Determine the (X, Y) coordinate at the center of the cell enclosing the given text.  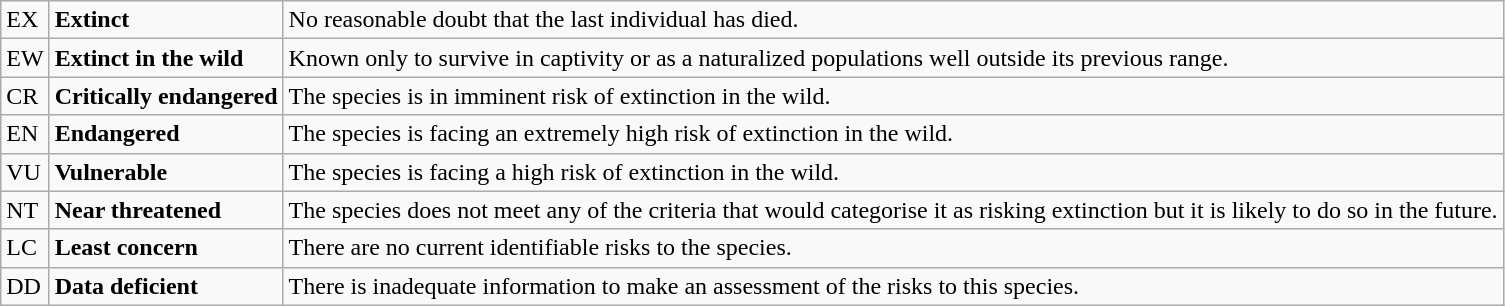
Near threatened (166, 210)
CR (25, 96)
EN (25, 134)
Extinct (166, 20)
There is inadequate information to make an assessment of the risks to this species. (893, 286)
Least concern (166, 248)
Extinct in the wild (166, 58)
No reasonable doubt that the last individual has died. (893, 20)
DD (25, 286)
EW (25, 58)
The species is facing a high risk of extinction in the wild. (893, 172)
NT (25, 210)
EX (25, 20)
Vulnerable (166, 172)
LC (25, 248)
There are no current identifiable risks to the species. (893, 248)
The species is in imminent risk of extinction in the wild. (893, 96)
Data deficient (166, 286)
Known only to survive in captivity or as a naturalized populations well outside its previous range. (893, 58)
Endangered (166, 134)
The species is facing an extremely high risk of extinction in the wild. (893, 134)
VU (25, 172)
Critically endangered (166, 96)
The species does not meet any of the criteria that would categorise it as risking extinction but it is likely to do so in the future. (893, 210)
